Find where the given text appears and provide that cell's center as [x, y] coordinate. 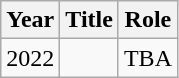
2022 [30, 58]
Year [30, 20]
TBA [148, 58]
Title [90, 20]
Role [148, 20]
